Output the (x, y) coordinate of the center of the cell containing the given text.  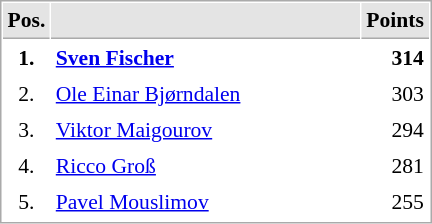
Points (396, 21)
255 (396, 201)
Sven Fischer (206, 57)
Ole Einar Bjørndalen (206, 93)
5. (26, 201)
Ricco Groß (206, 165)
4. (26, 165)
281 (396, 165)
303 (396, 93)
3. (26, 129)
294 (396, 129)
Pavel Mouslimov (206, 201)
Viktor Maigourov (206, 129)
314 (396, 57)
1. (26, 57)
Pos. (26, 21)
2. (26, 93)
